Capture the cell that displays the provided text and extract its [X, Y] central coordinate. 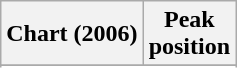
Chart (2006) [72, 34]
Peakposition [189, 34]
